Return [x, y] of the center of cell containing provided text 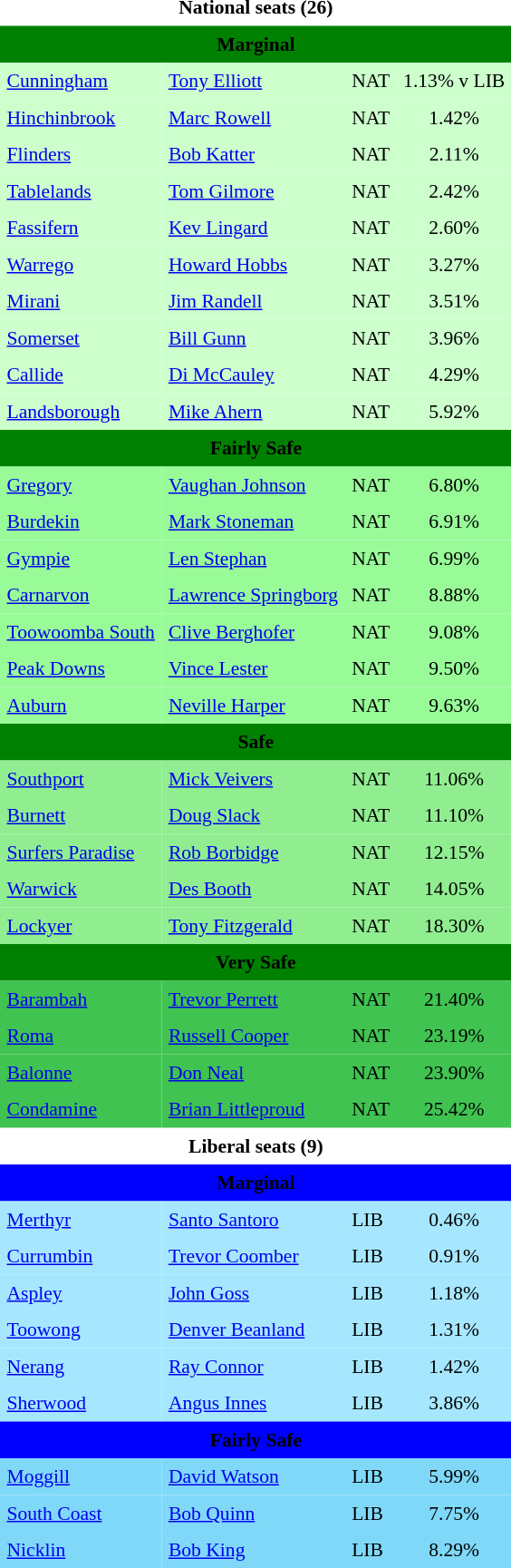
Merthyr [81, 1219]
Southport [81, 778]
South Coast [81, 1513]
Kev Lingard [253, 228]
Cunningham [81, 81]
Rob Borbidge [253, 852]
Mike Ahern [253, 411]
Aspley [81, 1292]
Angus Innes [253, 1403]
Moggill [81, 1476]
Landsborough [81, 411]
Fassifern [81, 228]
Balonne [81, 1072]
Somerset [81, 337]
Mick Veivers [253, 778]
Vince Lester [253, 668]
Jim Randell [253, 301]
Flinders [81, 154]
Gregory [81, 484]
Nerang [81, 1366]
Lockyer [81, 925]
Barambah [81, 998]
Len Stephan [253, 558]
Toowoomba South [81, 631]
Burnett [81, 815]
Peak Downs [81, 668]
Des Booth [253, 889]
Nicklin [81, 1550]
Doug Slack [253, 815]
Trevor Coomber [253, 1256]
Ray Connor [253, 1366]
Tony Fitzgerald [253, 925]
Condamine [81, 1109]
Burdekin [81, 521]
Carnarvon [81, 595]
Roma [81, 1036]
John Goss [253, 1292]
David Watson [253, 1476]
Marc Rowell [253, 117]
Howard Hobbs [253, 264]
Tablelands [81, 190]
Don Neal [253, 1072]
Toowong [81, 1329]
Warrego [81, 264]
Clive Berghofer [253, 631]
Bob Quinn [253, 1513]
Russell Cooper [253, 1036]
Currumbin [81, 1256]
Brian Littleproud [253, 1109]
Bob Katter [253, 154]
Surfers Paradise [81, 852]
Bob King [253, 1550]
Gympie [81, 558]
Bill Gunn [253, 337]
Trevor Perrett [253, 998]
Neville Harper [253, 705]
Auburn [81, 705]
Sherwood [81, 1403]
Tom Gilmore [253, 190]
Mirani [81, 301]
Santo Santoro [253, 1219]
Lawrence Springborg [253, 595]
Di McCauley [253, 375]
Warwick [81, 889]
Tony Elliott [253, 81]
Mark Stoneman [253, 521]
Vaughan Johnson [253, 484]
Hinchinbrook [81, 117]
Callide [81, 375]
Denver Beanland [253, 1329]
